Search for the cell housing the specified text and yield its [X, Y] center coordinate. 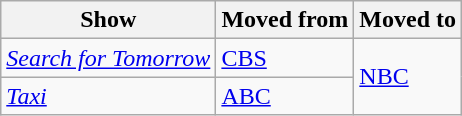
Show [108, 20]
ABC [285, 96]
Moved to [408, 20]
Moved from [285, 20]
NBC [408, 77]
Search for Tomorrow [108, 58]
CBS [285, 58]
Taxi [108, 96]
